From the cell containing the given text, extract its center point as [X, Y] coordinate. 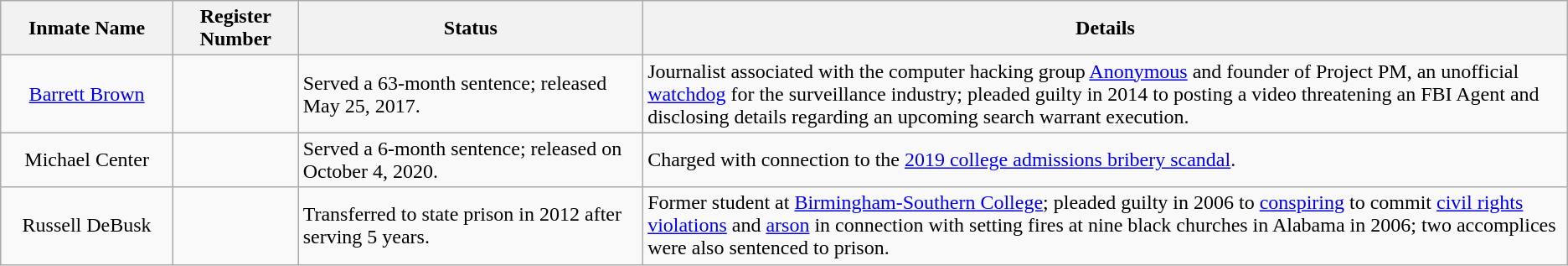
Details [1106, 29]
Russell DeBusk [87, 226]
Michael Center [87, 159]
Inmate Name [87, 29]
Register Number [235, 29]
Status [471, 29]
Served a 63-month sentence; released May 25, 2017. [471, 94]
Served a 6-month sentence; released on October 4, 2020. [471, 159]
Barrett Brown [87, 94]
Charged with connection to the 2019 college admissions bribery scandal. [1106, 159]
Transferred to state prison in 2012 after serving 5 years. [471, 226]
